Detect which cell encompasses the target text, then output its [x, y] center coordinate. 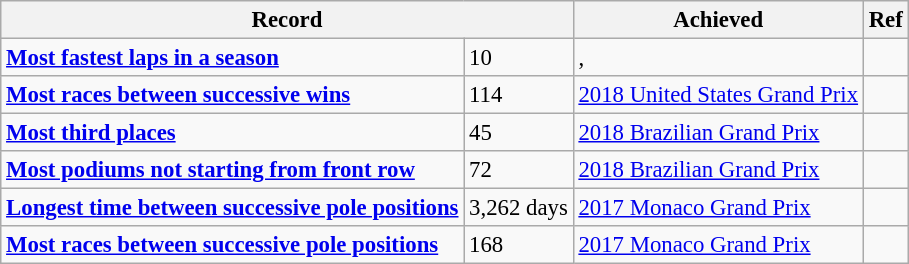
2018 United States Grand Prix [718, 95]
Longest time between successive pole positions [232, 208]
Record [287, 20]
Achieved [718, 20]
Most races between successive pole positions [232, 245]
Most races between successive wins [232, 95]
Most podiums not starting from front row [232, 170]
Most fastest laps in a season [232, 58]
45 [518, 133]
72 [518, 170]
10 [518, 58]
114 [518, 95]
Most third places [232, 133]
3,262 days [518, 208]
168 [518, 245]
, [718, 58]
Ref [886, 20]
